Detect which cell encompasses the target text, then output its (x, y) center coordinate. 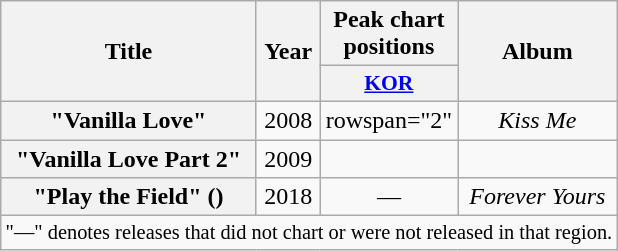
"Vanilla Love" (128, 120)
Forever Yours (538, 197)
rowspan="2" (389, 120)
2008 (288, 120)
"—" denotes releases that did not chart or were not released in that region. (309, 233)
2018 (288, 197)
Kiss Me (538, 120)
Title (128, 52)
Year (288, 52)
2009 (288, 159)
Album (538, 52)
"Play the Field" () (128, 197)
KOR (389, 84)
— (389, 197)
"Vanilla Love Part 2" (128, 159)
Peak chart positions (389, 34)
